For the text-containing cell, return its midpoint in [x, y] coordinate format. 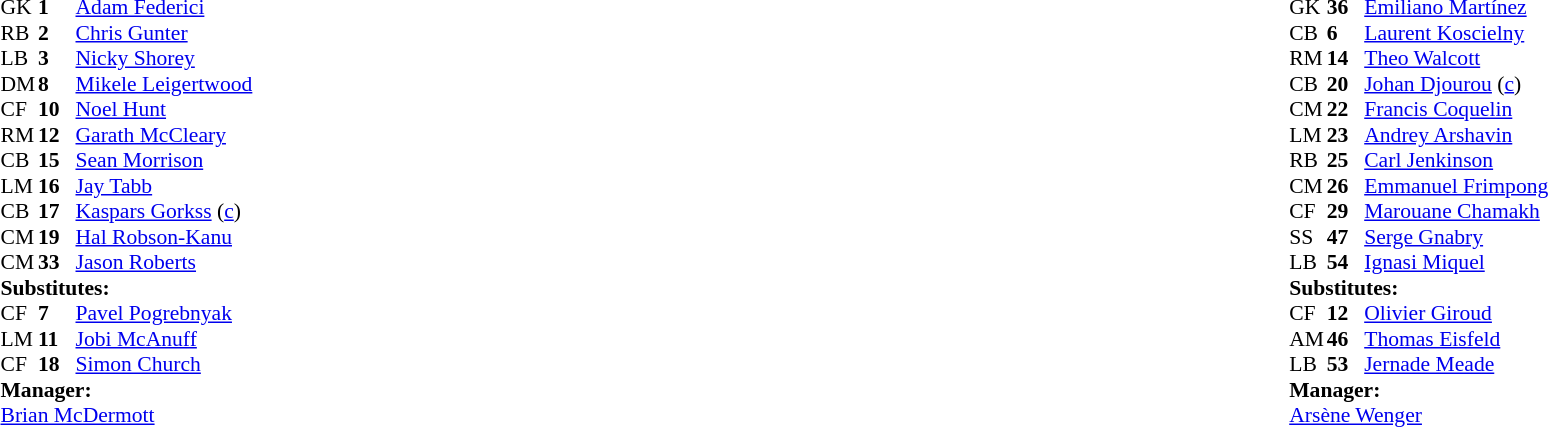
19 [57, 237]
Pavel Pogrebnyak [164, 313]
Francis Coquelin [1456, 109]
16 [57, 186]
23 [1346, 135]
47 [1346, 237]
Jay Tabb [164, 186]
Hal Robson-Kanu [164, 237]
Andrey Arshavin [1456, 135]
Mikele Leigertwood [164, 84]
Garath McCleary [164, 135]
17 [57, 211]
Laurent Koscielny [1456, 33]
AM [1308, 339]
Jobi McAnuff [164, 339]
Noel Hunt [164, 109]
Chris Gunter [164, 33]
DM [19, 84]
Jason Roberts [164, 263]
Thomas Eisfeld [1456, 339]
Jernade Meade [1456, 365]
7 [57, 313]
18 [57, 365]
Serge Gnabry [1456, 237]
14 [1346, 59]
Kaspars Gorkss (c) [164, 211]
6 [1346, 33]
Johan Djourou (c) [1456, 84]
46 [1346, 339]
Emmanuel Frimpong [1456, 186]
33 [57, 263]
2 [57, 33]
Marouane Chamakh [1456, 211]
Simon Church [164, 365]
Sean Morrison [164, 161]
54 [1346, 263]
Olivier Giroud [1456, 313]
8 [57, 84]
15 [57, 161]
20 [1346, 84]
10 [57, 109]
29 [1346, 211]
25 [1346, 161]
Nicky Shorey [164, 59]
SS [1308, 237]
26 [1346, 186]
3 [57, 59]
53 [1346, 365]
Carl Jenkinson [1456, 161]
22 [1346, 109]
11 [57, 339]
Ignasi Miquel [1456, 263]
Theo Walcott [1456, 59]
